Search for the cell housing the specified text and yield its [x, y] center coordinate. 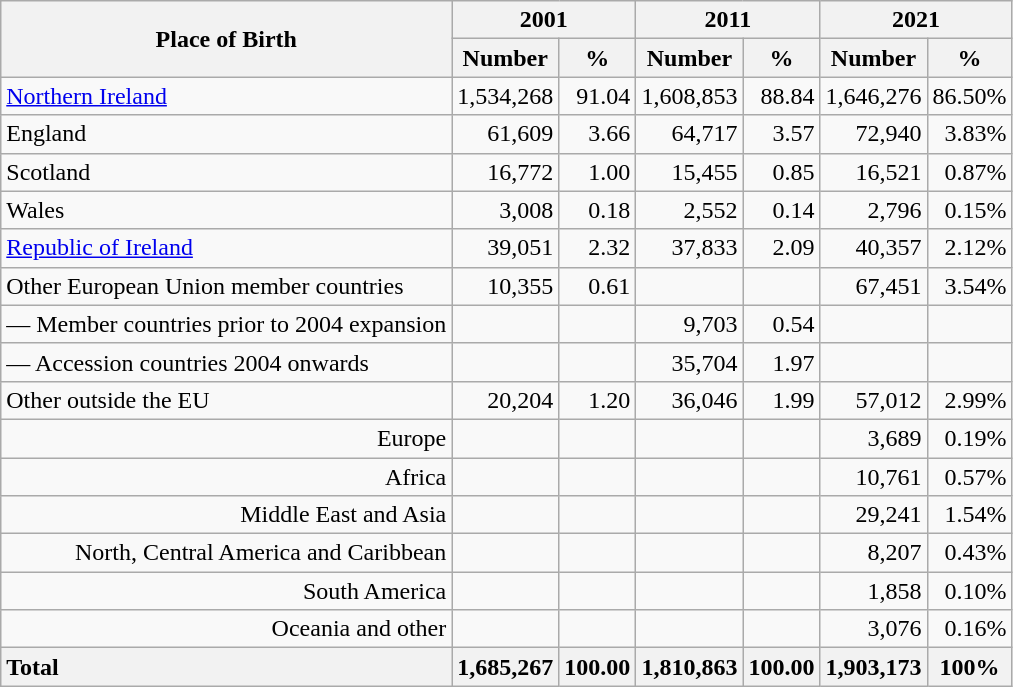
35,704 [690, 362]
0.19% [970, 438]
2.09 [782, 248]
1,534,268 [506, 96]
0.10% [970, 591]
2,796 [874, 210]
1,608,853 [690, 96]
3,008 [506, 210]
2001 [544, 20]
3.57 [782, 134]
— Accession countries 2004 onwards [226, 362]
64,717 [690, 134]
3.54% [970, 286]
0.18 [598, 210]
40,357 [874, 248]
0.43% [970, 553]
1.99 [782, 400]
1,810,863 [690, 667]
Place of Birth [226, 39]
3,076 [874, 629]
2021 [916, 20]
2.99% [970, 400]
1,903,173 [874, 667]
2,552 [690, 210]
37,833 [690, 248]
100% [970, 667]
20,204 [506, 400]
9,703 [690, 324]
0.14 [782, 210]
3.66 [598, 134]
North, Central America and Caribbean [226, 553]
1.20 [598, 400]
1.97 [782, 362]
0.57% [970, 477]
10,761 [874, 477]
Europe [226, 438]
57,012 [874, 400]
1,646,276 [874, 96]
91.04 [598, 96]
16,521 [874, 172]
Oceania and other [226, 629]
2.32 [598, 248]
Wales [226, 210]
Africa [226, 477]
67,451 [874, 286]
0.54 [782, 324]
Northern Ireland [226, 96]
2011 [728, 20]
0.61 [598, 286]
Scotland [226, 172]
2.12% [970, 248]
Other outside the EU [226, 400]
0.85 [782, 172]
61,609 [506, 134]
England [226, 134]
0.15% [970, 210]
86.50% [970, 96]
1.54% [970, 515]
1,858 [874, 591]
36,046 [690, 400]
Other European Union member countries [226, 286]
8,207 [874, 553]
16,772 [506, 172]
1,685,267 [506, 667]
15,455 [690, 172]
— Member countries prior to 2004 expansion [226, 324]
0.87% [970, 172]
3,689 [874, 438]
Total [226, 667]
39,051 [506, 248]
0.16% [970, 629]
29,241 [874, 515]
88.84 [782, 96]
South America [226, 591]
3.83% [970, 134]
10,355 [506, 286]
1.00 [598, 172]
72,940 [874, 134]
Middle East and Asia [226, 515]
Republic of Ireland [226, 248]
